Scan for the cell matching the given text and deliver its [x, y] coordinate at center. 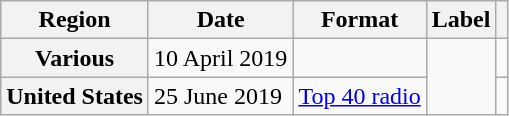
10 April 2019 [220, 58]
Format [360, 20]
Date [220, 20]
25 June 2019 [220, 96]
Various [75, 58]
Top 40 radio [360, 96]
Label [461, 20]
Region [75, 20]
United States [75, 96]
